Return [X, Y] of the center of cell containing provided text 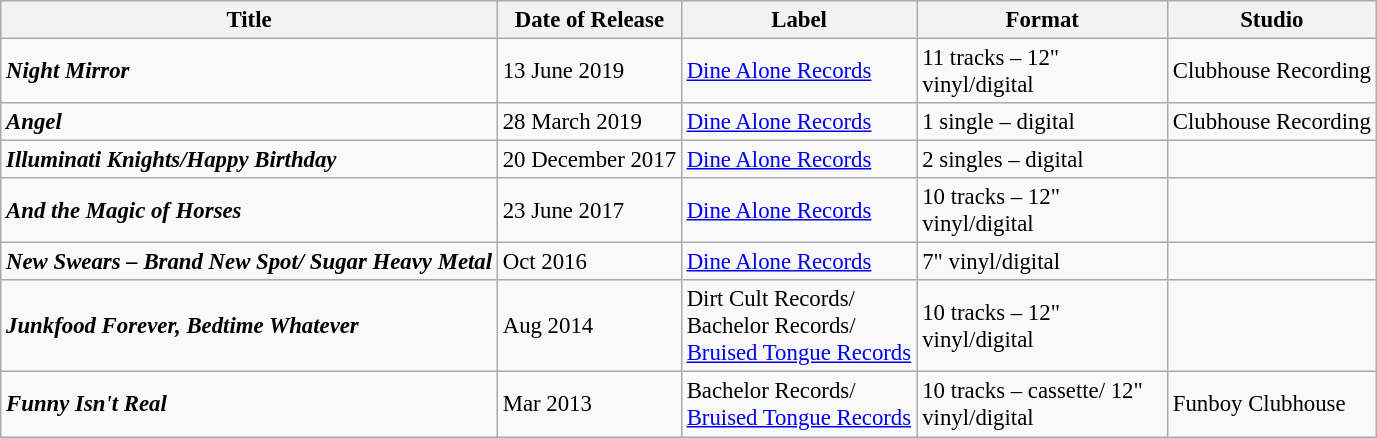
10 tracks – cassette/ 12" vinyl/digital [1042, 404]
Funny Isn't Real [250, 404]
And the Magic of Horses [250, 210]
1 single – digital [1042, 122]
13 June 2019 [589, 72]
Bachelor Records/ Bruised Tongue Records [799, 404]
Illuminati Knights/Happy Birthday [250, 160]
Junkfood Forever, Bedtime Whatever [250, 326]
2 singles – digital [1042, 160]
Studio [1272, 20]
Dirt Cult Records/ Bachelor Records/ Bruised Tongue Records [799, 326]
7" vinyl/digital [1042, 262]
20 December 2017 [589, 160]
11 tracks – 12" vinyl/digital [1042, 72]
Date of Release [589, 20]
28 March 2019 [589, 122]
Night Mirror [250, 72]
Title [250, 20]
Aug 2014 [589, 326]
Mar 2013 [589, 404]
Oct 2016 [589, 262]
Label [799, 20]
Format [1042, 20]
New Swears – Brand New Spot/ Sugar Heavy Metal [250, 262]
Angel [250, 122]
Funboy Clubhouse [1272, 404]
23 June 2017 [589, 210]
